Provide the [x, y] coordinate of the cell's center where the given text is located.  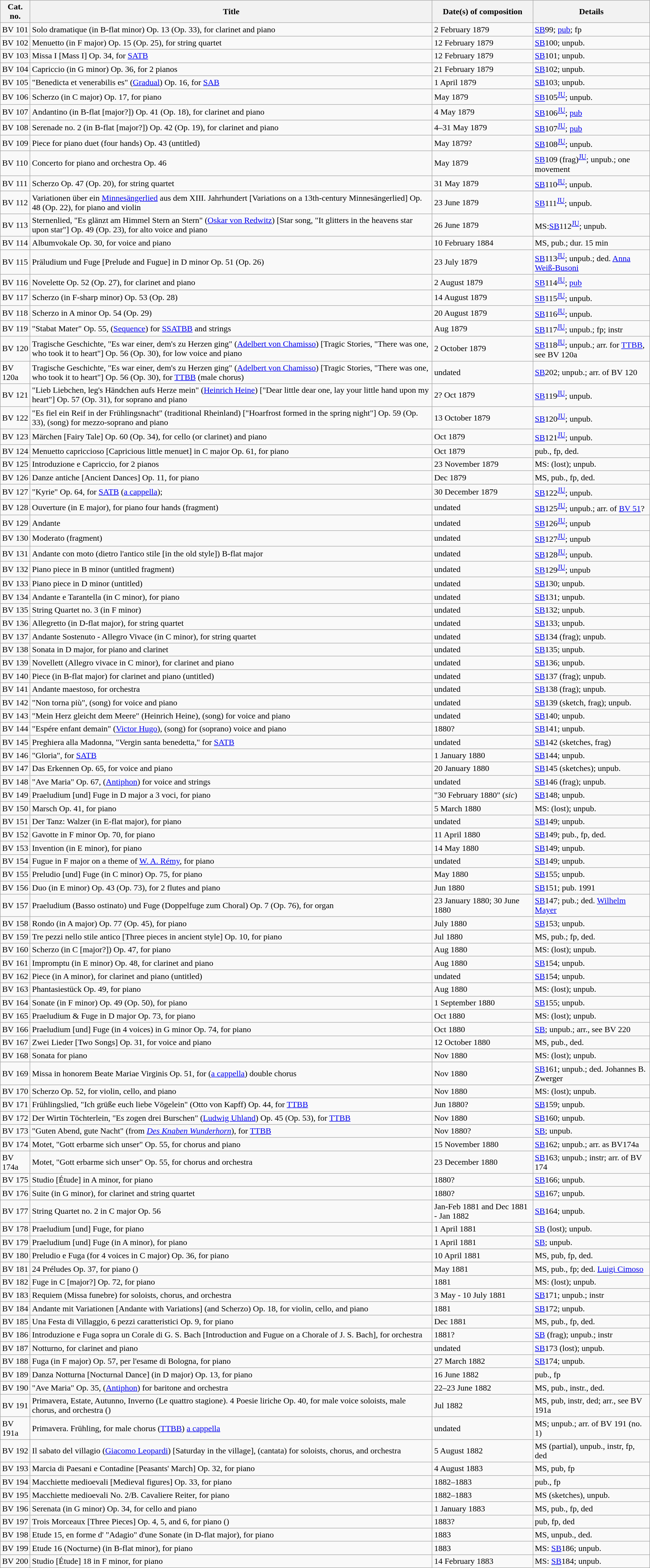
Andante Sostenuto - Allegro Vivace (in C minor), for string quartet [231, 636]
Danze antiche [Ancient Dances] Op. 11, for piano [231, 478]
2 February 1879 [483, 30]
BV 118 [15, 313]
BV 196 [15, 1508]
Danza Notturna [Nocturnal Dance] (in D major) Op. 13, for piano [231, 1375]
SB117JU; unpub.; fp; instr [592, 329]
Frühlingslied, "Ich grüße euch liebe Vögelein" (Otto von Kapff) Op. 44, for TTBB [231, 1105]
May 1881 [483, 1269]
Scherzo (in C major) Op. 17, for piano [231, 97]
SB147; pub.; ded. Wilhelm Mayer [592, 906]
Details [592, 12]
Impromptu (in E minor) Op. 48, for clarinet and piano [231, 963]
Sonate (in F minor) Op. 49 (Op. 50), for piano [231, 1003]
BV 103 [15, 56]
22–23 June 1882 [483, 1388]
Marsch Op. 41, for piano [231, 808]
1 September 1880 [483, 1003]
Concerto for piano and orchestra Op. 46 [231, 163]
SB171; unpub.; instr [592, 1295]
SB119JU; unpub. [592, 395]
"Espére enfant demain" (Victor Hugo), (song) for (soprano) voice and piano [231, 729]
Scherzo (in F-sharp minor) Op. 53 (Op. 28) [231, 298]
Studio [Étude] in A minor, for piano [231, 1180]
Der Tanz: Walzer (in E-flat major), for piano [231, 821]
BV 185 [15, 1322]
Scherzo Op. 47 (Op. 20), for string quartet [231, 183]
SB99; pub; fp [592, 30]
SB132; unpub. [592, 610]
1881? [483, 1335]
SB151; pub. 1991 [592, 888]
SB202; unpub.; arr. of BV 120 [592, 372]
pub., fp, ded. [592, 451]
BV 176 [15, 1193]
2? Oct 1879 [483, 395]
Motet, "Gott erbarme sich unser" Op. 55, for chorus and orchestra [231, 1162]
BV 165 [15, 1016]
Motet, "Gott erbarme sich unser" Op. 55, for chorus and piano [231, 1144]
SB173 (lost); unpub. [592, 1348]
BV 161 [15, 963]
SB126JU; unpub [592, 523]
BV 157 [15, 906]
Nov 1880? [483, 1131]
BV 119 [15, 329]
BV 116 [15, 282]
Scherzo in A minor Op. 54 (Op. 29) [231, 313]
BV 199 [15, 1548]
Jan-Feb 1881 and Dec 1881 - Jan 1882 [483, 1211]
BV 110 [15, 163]
SB107JU; pub [592, 128]
Capriccio (in G minor) Op. 36, for 2 pianos [231, 69]
BV 139 [15, 663]
BV 167 [15, 1042]
SB159; unpub. [592, 1105]
BV 160 [15, 950]
BV 164 [15, 1003]
BV 200 [15, 1561]
24 Préludes Op. 37, for piano () [231, 1269]
SB121JU; unpub. [592, 437]
SB149; pub., fp, ded. [592, 835]
BV 150 [15, 808]
Dec 1879 [483, 478]
Sonata in D major, for piano and clarinet [231, 650]
BV 174a [15, 1162]
BV 126 [15, 478]
Piece for piano duet (four hands) Op. 43 (untitled) [231, 143]
BV 123 [15, 437]
BV 135 [15, 610]
BV 155 [15, 874]
BV 128 [15, 507]
BV 113 [15, 225]
5 March 1880 [483, 808]
SB113JU; unpub.; ded. Anna Weiß-Busoni [592, 262]
"Ave Maria" Op. 67, (Antiphon) for voice and strings [231, 782]
BV 159 [15, 937]
Jun 1880 [483, 888]
BV 163 [15, 989]
BV 102 [15, 43]
20 January 1880 [483, 769]
Andante mit Variationen [Andante with Variations] (and Scherzo) Op. 18, for violin, cello, and piano [231, 1308]
pub, fp, ded [592, 1521]
MS: SB186; unpub. [592, 1548]
Tre pezzi nello stile antico [Three pieces in ancient style] Op. 10, for piano [231, 937]
MS, pub, instr, ded; arr., see BV 191a [592, 1406]
Praeludium (Basso ostinato) und Fuge (Doppelfuge zum Choral) Op. 7 (Op. 76), for organ [231, 906]
SB120JU; unpub. [592, 417]
BV 122 [15, 417]
Andante con moto (dietro l'antico stile [in the old style]) B-flat major [231, 554]
BV 195 [15, 1495]
SB (frag); unpub.; instr [592, 1335]
BV 183 [15, 1295]
Menuetto (in F major) Op. 15 (Op. 25), for string quartet [231, 43]
BV 105 [15, 82]
Preghiera alla Madonna, "Vergin santa benedetta," for SATB [231, 742]
SB127JU; unpub [592, 538]
Invention (in E minor), for piano [231, 848]
BV 187 [15, 1348]
SB109 (frag)JU; unpub.; one movement [592, 163]
BV 147 [15, 769]
MS, unpub., ded. [592, 1535]
11 April 1880 [483, 835]
Notturno, for clarinet and piano [231, 1348]
Title [231, 12]
BV 173 [15, 1131]
Fugue in F major on a theme of W. A. Rémy, for piano [231, 861]
SB166; unpub. [592, 1180]
BV 197 [15, 1521]
BV 184 [15, 1308]
Praeludium [und] Fuge (in 4 voices) in G minor Op. 74, for piano [231, 1029]
14 May 1880 [483, 848]
MS, pub, fp [592, 1469]
Requiem (Missa funebre) for soloists, chorus, and orchestra [231, 1295]
BV 151 [15, 821]
SB145 (sketches); unpub. [592, 769]
"Stabat Mater" Op. 55, (Sequence) for SSATBB and strings [231, 329]
BV 168 [15, 1055]
BV 154 [15, 861]
14 August 1879 [483, 298]
27 March 1882 [483, 1361]
"30 February 1880" (sic) [483, 795]
BV 133 [15, 583]
Märchen [Fairy Tale] Op. 60 (Op. 34), for cello (or clarinet) and piano [231, 437]
SB146 (frag); unpub. [592, 782]
14 February 1883 [483, 1561]
BV 107 [15, 113]
BV 186 [15, 1335]
Piano piece in D minor (untitled) [231, 583]
SB130; unpub. [592, 583]
13 October 1879 [483, 417]
Präludium und Fuge [Prelude and Fugue] in D minor Op. 51 (Op. 26) [231, 262]
MS: SB184; unpub. [592, 1561]
BV 193 [15, 1469]
Novelette Op. 52 (Op. 27), for clarinet and piano [231, 282]
BV 120a [15, 372]
1883? [483, 1521]
BV 111 [15, 183]
SB111JU; unpub. [592, 202]
SB100; unpub. [592, 43]
BV 191a [15, 1428]
23 June 1879 [483, 202]
SB102; unpub. [592, 69]
SB101; unpub. [592, 56]
BV 112 [15, 202]
BV 182 [15, 1282]
SB108JU; unpub. [592, 143]
Sonata for piano [231, 1055]
BV 132 [15, 570]
SB115JU; unpub. [592, 298]
BV 125 [15, 464]
BV 131 [15, 554]
Marcia di Paesani e Contadine [Peasants' March] Op. 32, for piano [231, 1469]
Una Festa di Villaggio, 6 pezzi caratteristici Op. 9, for piano [231, 1322]
SB129JU; unpub [592, 570]
Date(s) of composition [483, 12]
SB163; unpub.; instr; arr. of BV 174 [592, 1162]
Aug 1879 [483, 329]
Introduzione e Fuga sopra un Corale di G. S. Bach [Introduction and Fugue on a Chorale of J. S. Bach], for orchestra [231, 1335]
BV 189 [15, 1375]
4 May 1879 [483, 113]
MS, pub., ded. [592, 1042]
BV 174 [15, 1144]
SB162; unpub.; arr. as BV174a [592, 1144]
SB135; unpub. [592, 650]
SB106JU; pub [592, 113]
BV 172 [15, 1118]
MS, pub.; fp, ded. [592, 937]
Andante e Tarantella (in C minor), for piano [231, 597]
BV 171 [15, 1105]
"Gloria", for SATB [231, 755]
Cat. no. [15, 12]
BV 166 [15, 1029]
BV 190 [15, 1388]
Jun 1880? [483, 1105]
1 January 1880 [483, 755]
Menuetto capriccioso [Capricious little menuet] in C major Op. 61, for piano [231, 451]
SB; unpub.; arr., see BV 220 [592, 1029]
BV 120 [15, 349]
Albumvokale Op. 30, for voice and piano [231, 243]
Trois Morceaux [Three Pieces] Op. 4, 5, and 6, for piano () [231, 1521]
BV 170 [15, 1092]
Moderato (fragment) [231, 538]
BV 121 [15, 395]
SB138 (frag); unpub. [592, 689]
BV 140 [15, 676]
BV 127 [15, 492]
Preludio [und] Fuge (in C minor) Op. 75, for piano [231, 874]
BV 109 [15, 143]
Dec 1881 [483, 1322]
Praeludium & Fuge in D major Op. 73, for piano [231, 1016]
BV 191 [15, 1406]
Il sabato del villagio (Giacomo Leopardi) [Saturday in the village], (cantata) for soloists, chorus, and orchestra [231, 1451]
SB110JU; unpub. [592, 183]
May 1880 [483, 874]
"Non torna più", (song) for voice and piano [231, 703]
"Kyrie" Op. 64, for SATB (a cappella); [231, 492]
SB167; unpub. [592, 1193]
BV 117 [15, 298]
31 May 1879 [483, 183]
SB114JU; pub [592, 282]
BV 136 [15, 623]
10 February 1884 [483, 243]
MS, pub.; dur. 15 min [592, 243]
23 November 1879 [483, 464]
String Quartet no. 2 in C major Op. 56 [231, 1211]
July 1880 [483, 923]
Allegretto (in D-flat major), for string quartet [231, 623]
Solo dramatique (in B-flat minor) Op. 13 (Op. 33), for clarinet and piano [231, 30]
Macchiette medioevali [Medieval figures] Op. 33, for piano [231, 1482]
Etude 16 (Nocturne) (in B-flat minor), for piano [231, 1548]
BV 192 [15, 1451]
"Ave Maria" Op. 35, (Antiphon) for baritone and orchestra [231, 1388]
SB174; unpub. [592, 1361]
Serenata (in G minor) Op. 34, for cello and piano [231, 1508]
"Benedicta et venerabilis es" (Gradual) Op. 16, for SAB [231, 82]
3 May - 10 July 1881 [483, 1295]
BV 145 [15, 742]
Zwei Lieder [Two Songs] Op. 31, for voice and piano [231, 1042]
MS, pub., fp, ded [592, 1508]
SB122JU; unpub. [592, 492]
BV 158 [15, 923]
BV 179 [15, 1242]
Missa I [Mass I] Op. 34, for SATB [231, 56]
BV 104 [15, 69]
String Quartet no. 3 (in F minor) [231, 610]
BV 141 [15, 689]
Macchiette medioevali No. 2/B. Cavaliere Reiter, for piano [231, 1495]
Primavera, Estate, Autunno, Inverno (Le quattro stagione). 4 Poesie liriche Op. 40, for male voice soloists, male chorus, and orchestra () [231, 1406]
1 April 1879 [483, 82]
BV 108 [15, 128]
Scherzo Op. 52, for violin, cello, and piano [231, 1092]
MS, pub., fp; ded. Luigi Cimoso [592, 1269]
Studio [Étude] 18 in F minor, for piano [231, 1561]
BV 137 [15, 636]
Serenade no. 2 (in B-flat [major?]) Op. 42 (Op. 19), for clarinet and piano [231, 128]
BV 106 [15, 97]
Novellett (Allegro vivace in C minor), for clarinet and piano [231, 663]
BV 144 [15, 729]
MS (sketches), unpub. [592, 1495]
26 June 1879 [483, 225]
SB161; unpub.; ded. Johannes B. Zwerger [592, 1073]
Der Wirtin Töchterlein, "Es zogen drei Burschen" (Ludwig Uhland) Op. 45 (Op. 53), for TTBB [231, 1118]
BV 180 [15, 1255]
Scherzo (in C [major?]) Op. 47, for piano [231, 950]
SB (lost); unpub. [592, 1229]
BV 124 [15, 451]
Gavotte in F minor Op. 70, for piano [231, 835]
"Mein Herz gleicht dem Meere" (Heinrich Heine), (song) for voice and piano [231, 716]
Preludio e Fuga (for 4 voices in C major) Op. 36, for piano [231, 1255]
SB116JU; unpub. [592, 313]
MS; unpub.; arr. of BV 191 (no. 1) [592, 1428]
Duo (in E minor) Op. 43 (Op. 73), for 2 flutes and piano [231, 888]
30 December 1879 [483, 492]
2 October 1879 [483, 349]
BV 149 [15, 795]
MS, pub, fp, ded. [592, 1255]
MS:SB112JU; unpub. [592, 225]
BV 175 [15, 1180]
SB153; unpub. [592, 923]
BV 134 [15, 597]
"Guten Abend, gute Nacht" (from Des Knaben Wunderhorn), for TTBB [231, 1131]
BV 115 [15, 262]
SB144; unpub. [592, 755]
SB105JU; unpub. [592, 97]
1 January 1883 [483, 1508]
Piece (in A minor), for clarinet and piano (untitled) [231, 976]
BV 181 [15, 1269]
12 October 1880 [483, 1042]
Etude 15, en forme d' "Adagio" d'une Sonate (in D-flat major), for piano [231, 1535]
BV 142 [15, 703]
SB140; unpub. [592, 716]
May 1879? [483, 143]
SB103; unpub. [592, 82]
SB134 (frag); unpub. [592, 636]
BV 162 [15, 976]
SB131; unpub. [592, 597]
Suite (in G minor), for clarinet and string quartet [231, 1193]
Andante [231, 523]
SB139 (sketch, frag); unpub. [592, 703]
Jul 1880 [483, 937]
2 August 1879 [483, 282]
Primavera. Frühling, for male chorus (TTBB) a cappella [231, 1428]
BV 130 [15, 538]
BV 194 [15, 1482]
23 December 1880 [483, 1162]
BV 153 [15, 848]
Variationen über ein Minnesängerlied aus dem XIII. Jahrhundert [Variations on a 13th-century Minnesängerlied] Op. 48 (Op. 22), for piano and violin [231, 202]
Andante maestoso, for orchestra [231, 689]
SB141; unpub. [592, 729]
SB125JU; unpub.; arr. of BV 51? [592, 507]
Praeludium [und] Fuge (in A minor), for piano [231, 1242]
BV 152 [15, 835]
BV 188 [15, 1361]
BV 169 [15, 1073]
SB133; unpub. [592, 623]
23 July 1879 [483, 262]
SB142 (sketches, frag) [592, 742]
Phantasiestück Op. 49, for piano [231, 989]
15 November 1880 [483, 1144]
MS, pub., instr., ded. [592, 1388]
BV 178 [15, 1229]
Jul 1882 [483, 1406]
SB148; unpub. [592, 795]
BV 156 [15, 888]
20 August 1879 [483, 313]
BV 177 [15, 1211]
Das Erkennen Op. 65, for voice and piano [231, 769]
4 August 1883 [483, 1469]
BV 198 [15, 1535]
BV 114 [15, 243]
SB136; unpub. [592, 663]
SB164; unpub. [592, 1211]
Praeludium [und] Fuge in D major a 3 voci, for piano [231, 795]
10 April 1881 [483, 1255]
23 January 1880; 30 June 1880 [483, 906]
BV 143 [15, 716]
BV 101 [15, 30]
16 June 1882 [483, 1375]
Piece (in B-flat major) for clarinet and piano (untitled) [231, 676]
Rondo (in A major) Op. 77 (Op. 45), for piano [231, 923]
SB128JU; unpub. [592, 554]
BV 148 [15, 782]
Ouverture (in E major), for piano four hands (fragment) [231, 507]
SB160; unpub. [592, 1118]
SB172; unpub. [592, 1308]
SB118JU; unpub.; arr. for TTBB, see BV 120a [592, 349]
SB137 (frag); unpub. [592, 676]
5 August 1882 [483, 1451]
MS (partial), unpub., instr, fp, ded [592, 1451]
4–31 May 1879 [483, 128]
21 February 1879 [483, 69]
Praeludium [und] Fuge, for piano [231, 1229]
Andantino (in B-flat [major?]) Op. 41 (Op. 18), for clarinet and piano [231, 113]
Fuge in C [major?] Op. 72, for piano [231, 1282]
Missa in honorem Beate Mariae Virginis Op. 51, for (a cappella) double chorus [231, 1073]
BV 146 [15, 755]
Introduzione e Capriccio, for 2 pianos [231, 464]
Piano piece in B minor (untitled fragment) [231, 570]
BV 138 [15, 650]
BV 129 [15, 523]
Fuga (in F major) Op. 57, per l'esame di Bologna, for piano [231, 1361]
